Provide the (x, y) coordinate of the cell's center where the given text is located.  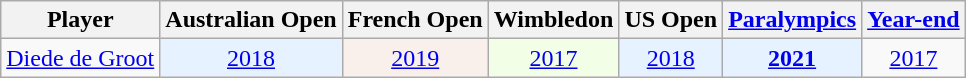
Australian Open (251, 20)
2021 (792, 58)
Wimbledon (554, 20)
French Open (415, 20)
Paralympics (792, 20)
US Open (671, 20)
Player (80, 20)
Year-end (914, 20)
Diede de Groot (80, 58)
2019 (415, 58)
